Provide the (x, y) coordinate of the cell's center where the given text is located.  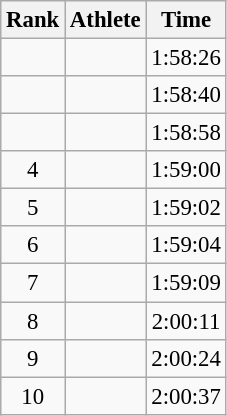
1:59:04 (186, 245)
7 (33, 283)
2:00:11 (186, 321)
2:00:37 (186, 396)
Time (186, 20)
1:58:26 (186, 58)
9 (33, 358)
1:59:02 (186, 208)
4 (33, 170)
1:58:40 (186, 95)
6 (33, 245)
1:58:58 (186, 133)
10 (33, 396)
Athlete (106, 20)
8 (33, 321)
5 (33, 208)
1:59:09 (186, 283)
1:59:00 (186, 170)
Rank (33, 20)
2:00:24 (186, 358)
